Extract the (X, Y) coordinate from the center of the cell holding the provided text.  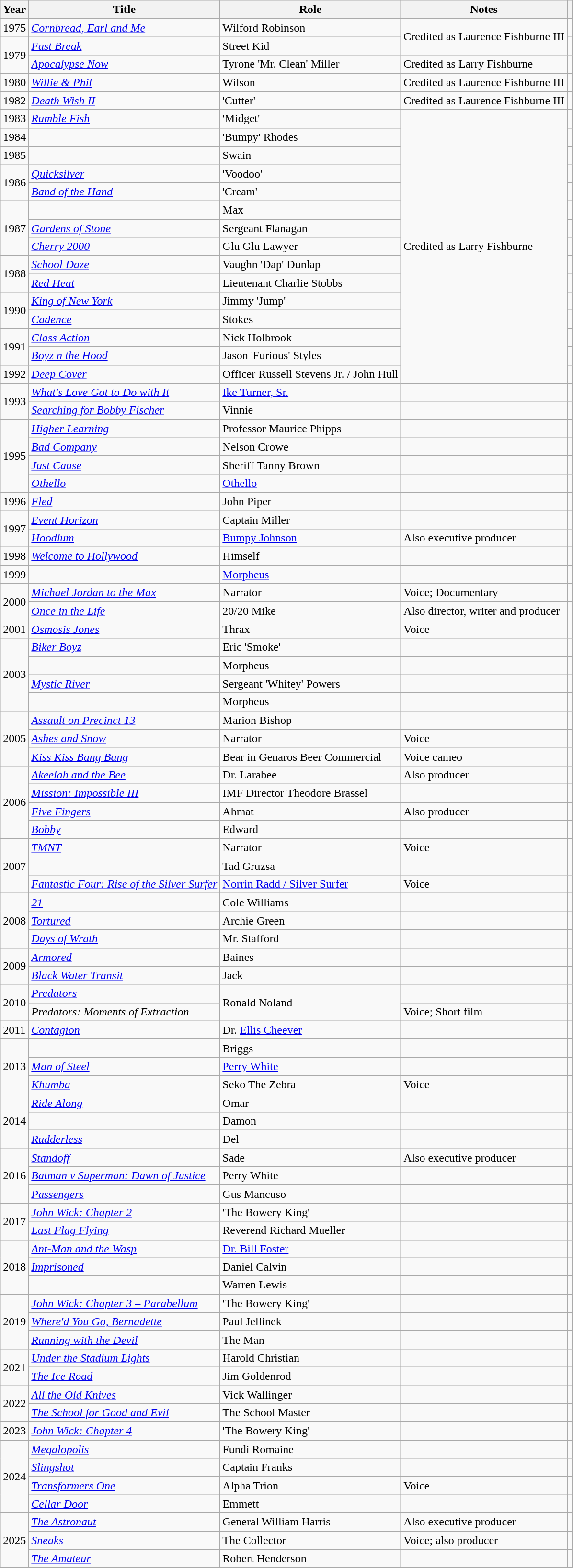
Event Horizon (125, 519)
Rumble Fish (125, 119)
Slingshot (125, 1467)
Boyz n the Hood (125, 356)
2016 (14, 1176)
1983 (14, 119)
Mission: Impossible III (125, 793)
The Amateur (125, 1558)
Deep Cover (125, 374)
1986 (14, 182)
Vaughn 'Dap' Dunlap (310, 265)
Band of the Hand (125, 192)
2014 (14, 1121)
Last Flag Flying (125, 1230)
The Collector (310, 1540)
Armored (125, 957)
1988 (14, 274)
Del (310, 1139)
Alpha Trion (310, 1486)
Baines (310, 957)
Marion Bishop (310, 720)
Jim Goldenrod (310, 1376)
Role (310, 10)
Just Cause (125, 465)
The Ice Road (125, 1376)
Cellar Door (125, 1504)
Imprisoned (125, 1267)
Captain Franks (310, 1467)
2013 (14, 1066)
Paul Jellinek (310, 1321)
Five Fingers (125, 812)
20/20 Mike (310, 611)
2024 (14, 1477)
Contagion (125, 1030)
Fantastic Four: Rise of the Silver Surfer (125, 884)
Damon (310, 1121)
Gus Mancuso (310, 1194)
Eric 'Smoke' (310, 647)
John Wick: Chapter 2 (125, 1212)
Sneaks (125, 1540)
1975 (14, 28)
Jimmy 'Jump' (310, 301)
Cherry 2000 (125, 247)
Bobby (125, 830)
Sheriff Tanny Brown (310, 465)
1990 (14, 310)
1993 (14, 401)
1995 (14, 456)
1997 (14, 529)
The School for Good and Evil (125, 1413)
Max (310, 210)
2000 (14, 602)
Bumpy Johnson (310, 538)
Warren Lewis (310, 1285)
2023 (14, 1431)
Ashes and Snow (125, 738)
Cornbread, Earl and Me (125, 28)
2006 (14, 802)
Batman v Superman: Dawn of Justice (125, 1176)
Fast Break (125, 46)
Sergeant Flanagan (310, 228)
Welcome to Hollywood (125, 556)
Sade (310, 1158)
Ronald Noland (310, 1003)
Emmett (310, 1504)
Edward (310, 830)
Officer Russell Stevens Jr. / John Hull (310, 374)
Fundi Romaine (310, 1449)
Norrin Radd / Silver Surfer (310, 884)
Osmosis Jones (125, 629)
The Astronaut (125, 1522)
Quicksilver (125, 173)
Megalopolis (125, 1449)
Black Water Transit (125, 975)
2018 (14, 1267)
John Wick: Chapter 3 – Parabellum (125, 1303)
Class Action (125, 338)
Under the Stadium Lights (125, 1358)
Bear in Genaros Beer Commercial (310, 756)
Mr. Stafford (310, 939)
Jack (310, 975)
Lieutenant Charlie Stobbs (310, 283)
1985 (14, 155)
Standoff (125, 1158)
All the Old Knives (125, 1395)
Sergeant 'Whitey' Powers (310, 684)
Captain Miller (310, 519)
Robert Henderson (310, 1558)
John Piper (310, 501)
Reverend Richard Mueller (310, 1230)
Searching for Bobby Fischer (125, 410)
Willie & Phil (125, 82)
Vick Wallinger (310, 1395)
Cadence (125, 319)
Death Wish II (125, 101)
Wilson (310, 82)
Vinnie (310, 410)
Red Heat (125, 283)
Passengers (125, 1194)
1980 (14, 82)
1996 (14, 501)
Ride Along (125, 1103)
Ahmat (310, 812)
Tyrone 'Mr. Clean' Miller (310, 64)
TMNT (125, 848)
Ant-Man and the Wasp (125, 1249)
1991 (14, 347)
Tad Gruzsa (310, 866)
Nick Holbrook (310, 338)
Higher Learning (125, 429)
2021 (14, 1367)
IMF Director Theodore Brassel (310, 793)
Himself (310, 556)
Predators (125, 993)
Thrax (310, 629)
'Voodoo' (310, 173)
Also director, writer and producer (484, 611)
2010 (14, 1003)
Tortured (125, 921)
Notes (484, 10)
Archie Green (310, 921)
Dr. Bill Foster (310, 1249)
Days of Wrath (125, 939)
Running with the Devil (125, 1340)
Man of Steel (125, 1066)
The School Master (310, 1413)
Bad Company (125, 447)
1984 (14, 137)
Ike Turner, Sr. (310, 392)
21 (125, 902)
Jason 'Furious' Styles (310, 356)
Dr. Ellis Cheever (310, 1030)
2009 (14, 966)
Street Kid (310, 46)
2017 (14, 1221)
Omar (310, 1103)
Transformers One (125, 1486)
Rudderless (125, 1139)
Kiss Kiss Bang Bang (125, 756)
2011 (14, 1030)
Stokes (310, 319)
1982 (14, 101)
Mystic River (125, 684)
Fled (125, 501)
Voice; Short film (484, 1012)
Professor Maurice Phipps (310, 429)
Daniel Calvin (310, 1267)
'Cutter' (310, 101)
Biker Boyz (125, 647)
Wilford Robinson (310, 28)
Where'd You Go, Bernadette (125, 1321)
Cole Williams (310, 902)
'Bumpy' Rhodes (310, 137)
Glu Glu Lawyer (310, 247)
Predators: Moments of Extraction (125, 1012)
1998 (14, 556)
Year (14, 10)
Akeelah and the Bee (125, 775)
2025 (14, 1540)
What's Love Got to Do with It (125, 392)
Hoodlum (125, 538)
2007 (14, 866)
2008 (14, 921)
2005 (14, 738)
2003 (14, 675)
2001 (14, 629)
Voice; also producer (484, 1540)
Briggs (310, 1048)
1992 (14, 374)
Nelson Crowe (310, 447)
2022 (14, 1404)
School Daze (125, 265)
Khumba (125, 1084)
John Wick: Chapter 4 (125, 1431)
Swain (310, 155)
Dr. Larabee (310, 775)
The Man (310, 1340)
Assault on Precinct 13 (125, 720)
King of New York (125, 301)
Title (125, 10)
Voice cameo (484, 756)
General William Harris (310, 1522)
1979 (14, 55)
Voice; Documentary (484, 593)
'Midget' (310, 119)
Harold Christian (310, 1358)
1999 (14, 575)
Apocalypse Now (125, 64)
Seko The Zebra (310, 1084)
1987 (14, 228)
Once in the Life (125, 611)
Gardens of Stone (125, 228)
'Cream' (310, 192)
Michael Jordan to the Max (125, 593)
2019 (14, 1321)
